Capture the cell that displays the provided text and extract its (x, y) central coordinate. 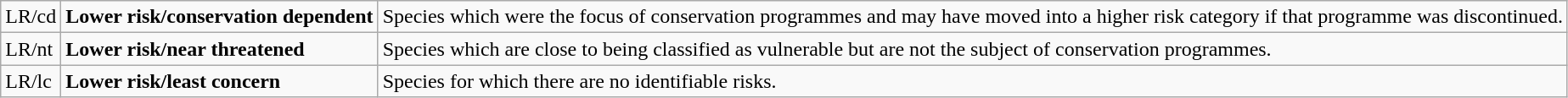
LR/lc (31, 81)
LR/cd (31, 17)
Species for which there are no identifiable risks. (973, 81)
LR/nt (31, 49)
Species which are close to being classified as vulnerable but are not the subject of conservation programmes. (973, 49)
Lower risk/least concern (219, 81)
Lower risk/conservation dependent (219, 17)
Lower risk/near threatened (219, 49)
Species which were the focus of conservation programmes and may have moved into a higher risk category if that programme was discontinued. (973, 17)
